Return the (X, Y) coordinate for the center point of the cell that contains the specified text.  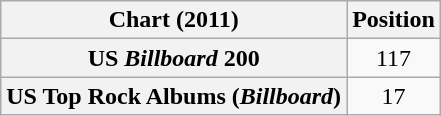
117 (394, 58)
Chart (2011) (174, 20)
17 (394, 96)
Position (394, 20)
US Top Rock Albums (Billboard) (174, 96)
US Billboard 200 (174, 58)
